Return (X, Y) of the center of cell containing provided text 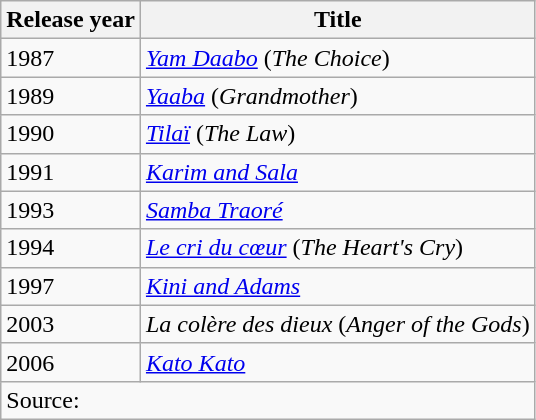
Le cri du cœur (The Heart's Cry) (338, 248)
Kini and Adams (338, 286)
La colère des dieux (Anger of the Gods) (338, 324)
1994 (71, 248)
1990 (71, 134)
Karim and Sala (338, 172)
1993 (71, 210)
Title (338, 20)
1987 (71, 58)
Tilaï (The Law) (338, 134)
Yaaba (Grandmother) (338, 96)
Yam Daabo (The Choice) (338, 58)
Samba Traoré (338, 210)
2003 (71, 324)
1991 (71, 172)
1989 (71, 96)
Kato Kato (338, 362)
2006 (71, 362)
1997 (71, 286)
Release year (71, 20)
Source: (268, 400)
